Return [x, y] of the center of cell containing provided text 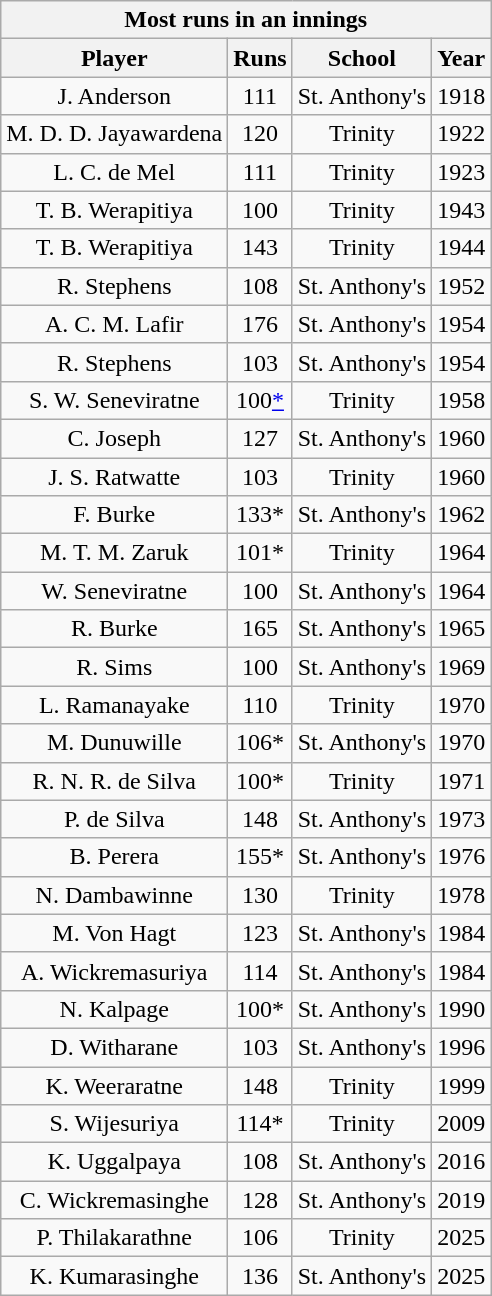
S. Wijesuriya [114, 1124]
1943 [462, 210]
106* [260, 743]
B. Perera [114, 857]
M. T. M. Zaruk [114, 553]
K. Kumarasinghe [114, 1276]
A. Wickremasuriya [114, 971]
R. N. R. de Silva [114, 781]
1973 [462, 819]
123 [260, 933]
D. Witharane [114, 1047]
1952 [462, 286]
1971 [462, 781]
128 [260, 1200]
K. Uggalpaya [114, 1162]
C. Wickremasinghe [114, 1200]
101* [260, 553]
1990 [462, 1009]
1996 [462, 1047]
1969 [462, 667]
106 [260, 1238]
L. C. de Mel [114, 172]
1922 [462, 134]
1923 [462, 172]
C. Joseph [114, 438]
114* [260, 1124]
M. D. D. Jayawardena [114, 134]
W. Seneviratne [114, 591]
155* [260, 857]
J. S. Ratwatte [114, 477]
136 [260, 1276]
P. Thilakarathne [114, 1238]
N. Kalpage [114, 1009]
120 [260, 134]
127 [260, 438]
1944 [462, 248]
2009 [462, 1124]
J. Anderson [114, 96]
Runs [260, 58]
1999 [462, 1085]
M. Dunuwille [114, 743]
1978 [462, 895]
S. W. Seneviratne [114, 400]
R. Burke [114, 629]
1958 [462, 400]
143 [260, 248]
School [362, 58]
Year [462, 58]
L. Ramanayake [114, 705]
130 [260, 895]
165 [260, 629]
M. Von Hagt [114, 933]
114 [260, 971]
A. C. M. Lafir [114, 324]
2016 [462, 1162]
F. Burke [114, 515]
Most runs in an innings [246, 20]
N. Dambawinne [114, 895]
R. Sims [114, 667]
K. Weeraratne [114, 1085]
P. de Silva [114, 819]
110 [260, 705]
1962 [462, 515]
1976 [462, 857]
Player [114, 58]
176 [260, 324]
1918 [462, 96]
1965 [462, 629]
133* [260, 515]
2019 [462, 1200]
